Search for the cell housing the specified text and yield its (X, Y) center coordinate. 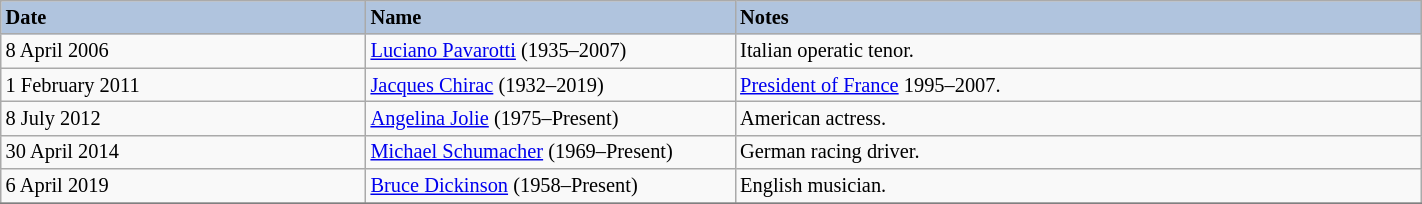
German racing driver. (1078, 152)
Michael Schumacher (1969–Present) (551, 152)
Date (184, 17)
Notes (1078, 17)
1 February 2011 (184, 85)
Italian operatic tenor. (1078, 51)
President of France 1995–2007. (1078, 85)
30 April 2014 (184, 152)
Name (551, 17)
American actress. (1078, 118)
English musician. (1078, 186)
8 April 2006 (184, 51)
Jacques Chirac (1932–2019) (551, 85)
Bruce Dickinson (1958–Present) (551, 186)
8 July 2012 (184, 118)
Luciano Pavarotti (1935–2007) (551, 51)
6 April 2019 (184, 186)
Angelina Jolie (1975–Present) (551, 118)
